Locate the cell with the specified text and output its [X, Y] center coordinate. 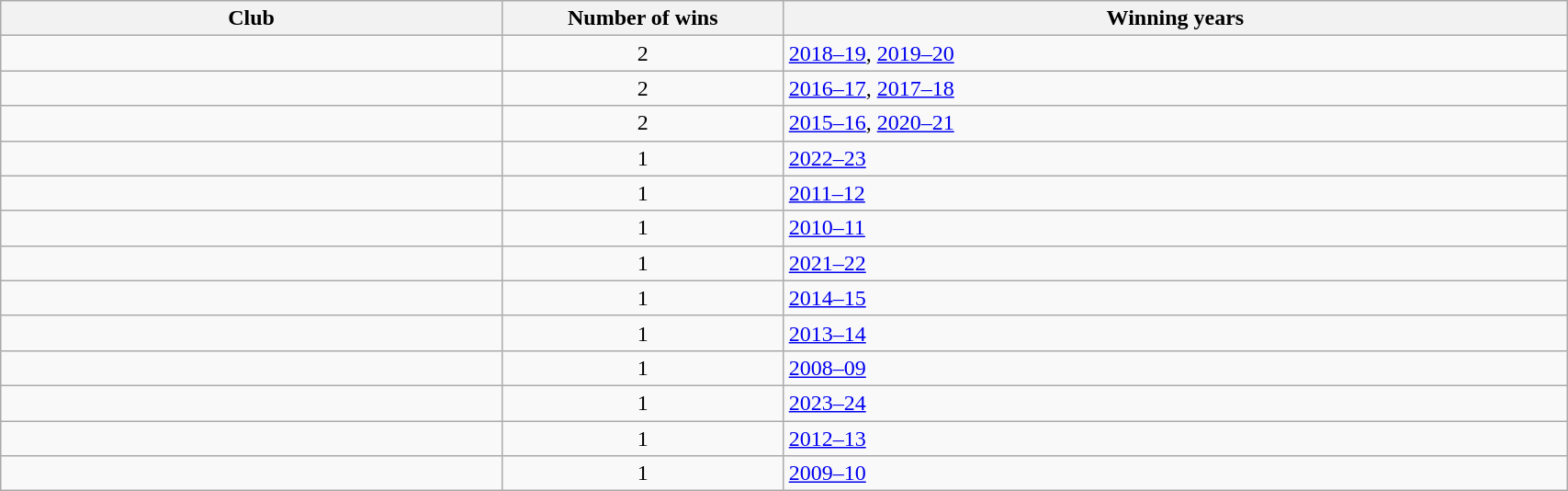
2022–23 [1175, 158]
2016–17, 2017–18 [1175, 88]
Number of wins [643, 18]
Winning years [1175, 18]
2018–19, 2019–20 [1175, 53]
2010–11 [1175, 228]
Club [252, 18]
2023–24 [1175, 403]
2021–22 [1175, 263]
2013–14 [1175, 333]
2009–10 [1175, 474]
2008–09 [1175, 368]
2011–12 [1175, 193]
2014–15 [1175, 298]
2012–13 [1175, 439]
2015–16, 2020–21 [1175, 123]
